Find where the given text appears and provide that cell's center as (x, y) coordinate. 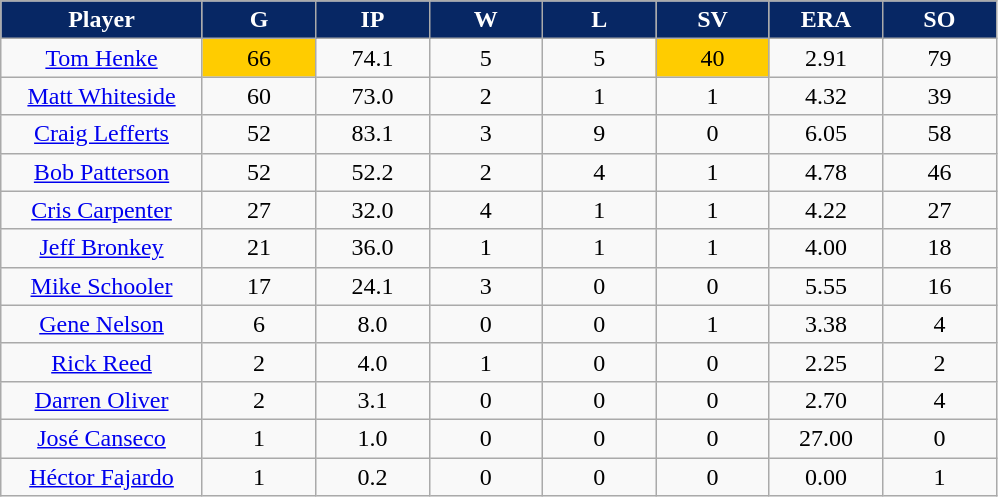
IP (372, 20)
32.0 (372, 210)
6 (258, 324)
3.38 (826, 324)
G (258, 20)
Matt Whiteside (102, 96)
Rick Reed (102, 362)
39 (940, 96)
Tom Henke (102, 58)
40 (712, 58)
5.55 (826, 286)
José Canseco (102, 438)
46 (940, 172)
8.0 (372, 324)
2.70 (826, 400)
74.1 (372, 58)
W (486, 20)
66 (258, 58)
Darren Oliver (102, 400)
3.1 (372, 400)
21 (258, 248)
Mike Schooler (102, 286)
Gene Nelson (102, 324)
17 (258, 286)
2.25 (826, 362)
18 (940, 248)
4.0 (372, 362)
60 (258, 96)
58 (940, 134)
4.78 (826, 172)
SO (940, 20)
9 (598, 134)
16 (940, 286)
Bob Patterson (102, 172)
36.0 (372, 248)
73.0 (372, 96)
27.00 (826, 438)
Cris Carpenter (102, 210)
SV (712, 20)
79 (940, 58)
52.2 (372, 172)
Jeff Bronkey (102, 248)
6.05 (826, 134)
1.0 (372, 438)
0.00 (826, 477)
4.32 (826, 96)
ERA (826, 20)
4.22 (826, 210)
Craig Lefferts (102, 134)
Héctor Fajardo (102, 477)
0.2 (372, 477)
L (598, 20)
24.1 (372, 286)
Player (102, 20)
2.91 (826, 58)
4.00 (826, 248)
83.1 (372, 134)
